Detect which cell encompasses the target text, then output its [x, y] center coordinate. 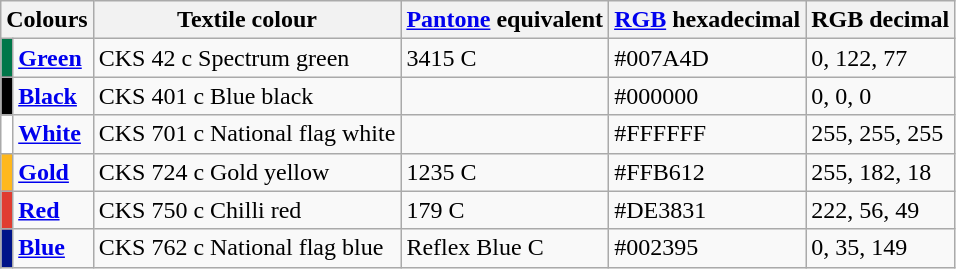
1235 C [505, 172]
255, 255, 255 [880, 134]
#FFFFFF [708, 134]
CKS 750 c Chilli red [247, 210]
#007A4D [708, 58]
0, 0, 0 [880, 96]
CKS 701 c National flag white [247, 134]
CKS 762 c National flag blue [247, 248]
3415 C [505, 58]
179 C [505, 210]
RGB hexadecimal [708, 20]
Blue [53, 248]
CKS 401 c Blue black [247, 96]
Black [53, 96]
Colours [47, 20]
Gold [53, 172]
0, 122, 77 [880, 58]
Reflex Blue C [505, 248]
#DE3831 [708, 210]
222, 56, 49 [880, 210]
#FFB612 [708, 172]
Red [53, 210]
Green [53, 58]
0, 35, 149 [880, 248]
CKS 724 c Gold yellow [247, 172]
#000000 [708, 96]
#002395 [708, 248]
CKS 42 c Spectrum green [247, 58]
Pantone equivalent [505, 20]
Textile colour [247, 20]
RGB decimal [880, 20]
255, 182, 18 [880, 172]
White [53, 134]
